Extract the [x, y] coordinate from the center of the cell holding the provided text.  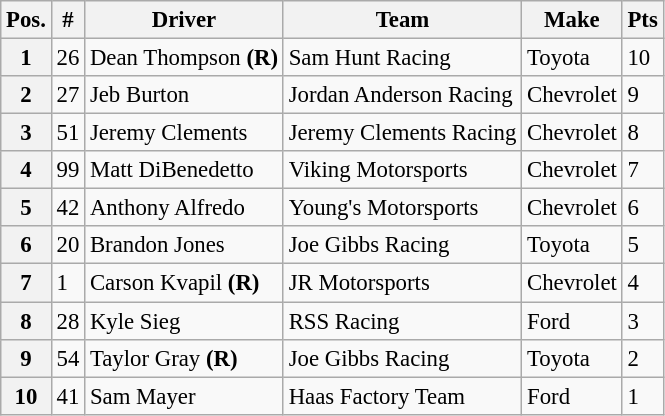
99 [68, 170]
Pos. [26, 20]
42 [68, 208]
# [68, 20]
Driver [184, 20]
54 [68, 358]
27 [68, 95]
Young's Motorsports [402, 208]
28 [68, 321]
Carson Kvapil (R) [184, 283]
Viking Motorsports [402, 170]
26 [68, 58]
Taylor Gray (R) [184, 358]
51 [68, 133]
JR Motorsports [402, 283]
Sam Hunt Racing [402, 58]
Haas Factory Team [402, 396]
20 [68, 245]
Jordan Anderson Racing [402, 95]
Jeb Burton [184, 95]
41 [68, 396]
Matt DiBenedetto [184, 170]
Dean Thompson (R) [184, 58]
Anthony Alfredo [184, 208]
RSS Racing [402, 321]
Jeremy Clements [184, 133]
Make [572, 20]
Kyle Sieg [184, 321]
Jeremy Clements Racing [402, 133]
Team [402, 20]
Sam Mayer [184, 396]
Brandon Jones [184, 245]
Pts [642, 20]
